Determine the [X, Y] coordinate at the center of the cell enclosing the given text.  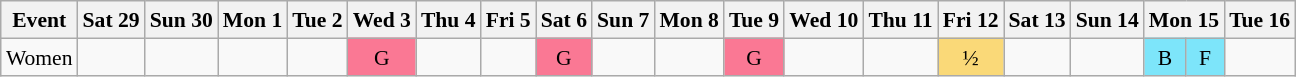
½ [971, 56]
Fri 12 [971, 20]
Fri 5 [508, 20]
Wed 10 [824, 20]
Sun 30 [182, 20]
Mon 1 [252, 20]
Sat 29 [112, 20]
Mon 8 [688, 20]
Sat 6 [564, 20]
Event [40, 20]
Thu 11 [900, 20]
Mon 15 [1184, 20]
Women [40, 56]
Tue 16 [1260, 20]
Sat 13 [1038, 20]
F [1205, 56]
Sun 14 [1108, 20]
B [1165, 56]
Wed 3 [382, 20]
Thu 4 [448, 20]
Tue 2 [317, 20]
Tue 9 [754, 20]
Sun 7 [623, 20]
